Locate the cell with the specified text and output its (x, y) center coordinate. 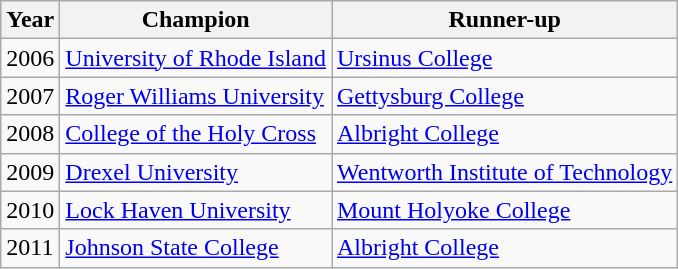
2009 (30, 172)
Champion (196, 20)
Roger Williams University (196, 96)
Year (30, 20)
Wentworth Institute of Technology (505, 172)
Runner-up (505, 20)
Lock Haven University (196, 210)
Ursinus College (505, 58)
2011 (30, 248)
University of Rhode Island (196, 58)
Gettysburg College (505, 96)
Drexel University (196, 172)
2008 (30, 134)
College of the Holy Cross (196, 134)
2006 (30, 58)
2007 (30, 96)
Johnson State College (196, 248)
2010 (30, 210)
Mount Holyoke College (505, 210)
